Return the [X, Y] coordinate for the center point of the cell that contains the specified text.  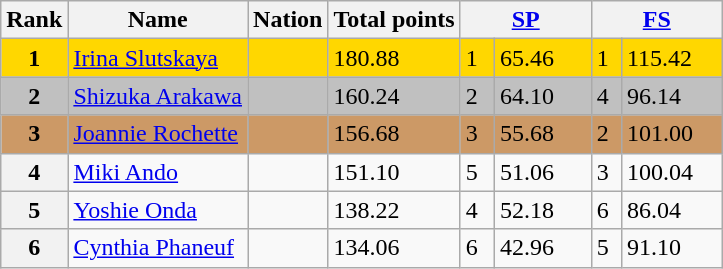
Name [158, 20]
101.00 [672, 134]
160.24 [394, 96]
Shizuka Arakawa [158, 96]
96.14 [672, 96]
Irina Slutskaya [158, 58]
Nation [288, 20]
Rank [34, 20]
42.96 [542, 248]
151.10 [394, 172]
91.10 [672, 248]
180.88 [394, 58]
SP [526, 20]
Cynthia Phaneuf [158, 248]
100.04 [672, 172]
86.04 [672, 210]
Miki Ando [158, 172]
138.22 [394, 210]
51.06 [542, 172]
FS [656, 20]
134.06 [394, 248]
65.46 [542, 58]
Yoshie Onda [158, 210]
115.42 [672, 58]
64.10 [542, 96]
Joannie Rochette [158, 134]
52.18 [542, 210]
Total points [394, 20]
55.68 [542, 134]
156.68 [394, 134]
